Return the [x, y] coordinate for the center point of the cell that contains the specified text.  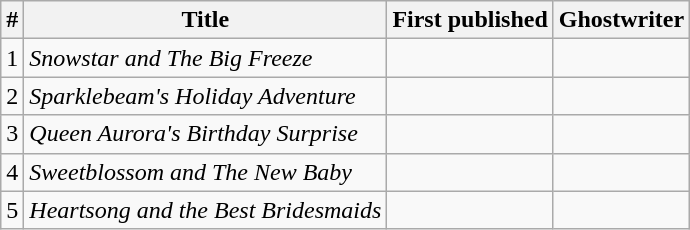
First published [470, 20]
5 [12, 210]
2 [12, 96]
Ghostwriter [621, 20]
# [12, 20]
Sweetblossom and The New Baby [206, 172]
Queen Aurora's Birthday Surprise [206, 134]
3 [12, 134]
4 [12, 172]
Title [206, 20]
Sparklebeam's Holiday Adventure [206, 96]
1 [12, 58]
Snowstar and The Big Freeze [206, 58]
Heartsong and the Best Bridesmaids [206, 210]
